Determine the [x, y] coordinate at the center of the cell enclosing the given text.  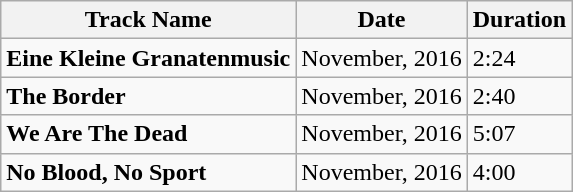
2:40 [519, 96]
The Border [148, 96]
2:24 [519, 58]
We Are The Dead [148, 134]
Duration [519, 20]
4:00 [519, 172]
Track Name [148, 20]
5:07 [519, 134]
Date [382, 20]
No Blood, No Sport [148, 172]
Eine Kleine Granatenmusic [148, 58]
